Search for the cell housing the specified text and yield its (X, Y) center coordinate. 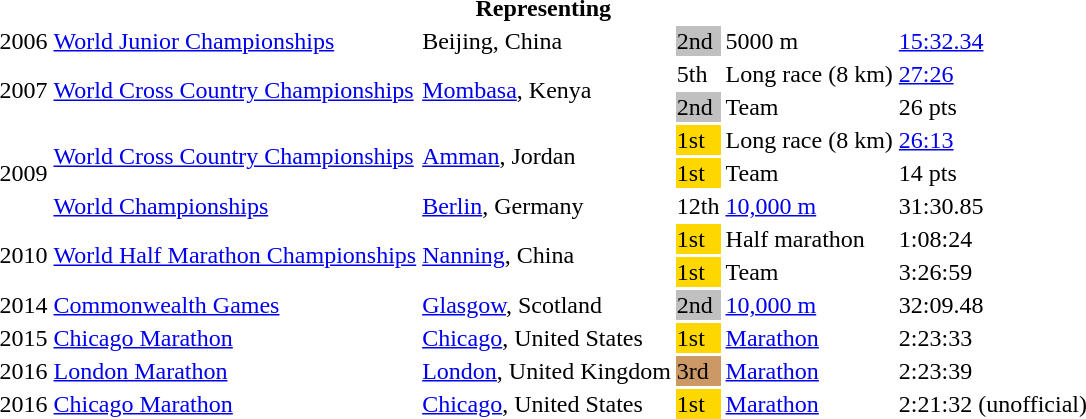
5th (698, 74)
World Half Marathon Championships (235, 256)
Mombasa, Kenya (547, 90)
Nanning, China (547, 256)
World Championships (235, 206)
London Marathon (235, 371)
World Junior Championships (235, 41)
Half marathon (809, 239)
Amman, Jordan (547, 156)
London, United Kingdom (547, 371)
5000 m (809, 41)
Beijing, China (547, 41)
Glasgow, Scotland (547, 305)
Berlin, Germany (547, 206)
Commonwealth Games (235, 305)
3rd (698, 371)
12th (698, 206)
